Scan for the cell matching the given text and deliver its [x, y] coordinate at center. 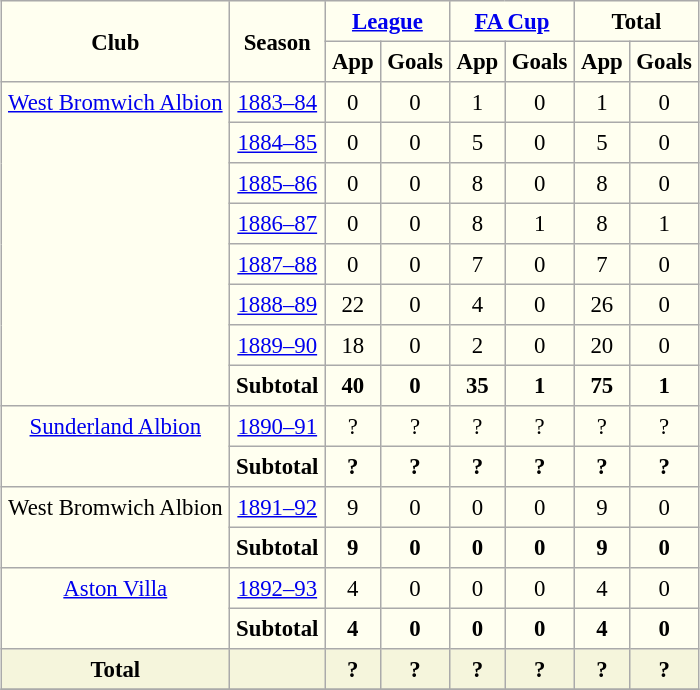
League [388, 21]
Club [115, 42]
40 [352, 385]
1886–87 [277, 223]
2 [478, 345]
Sunderland Albion [115, 446]
1889–90 [277, 345]
75 [602, 385]
35 [478, 385]
1887–88 [277, 264]
18 [352, 345]
FA Cup [512, 21]
26 [602, 304]
Aston Villa [115, 608]
1885–86 [277, 183]
1892–93 [277, 588]
1890–91 [277, 426]
1884–85 [277, 142]
1883–84 [277, 102]
20 [602, 345]
1888–89 [277, 304]
22 [352, 304]
Season [277, 42]
1891–92 [277, 507]
